From the cell containing the given text, extract its center point as (x, y) coordinate. 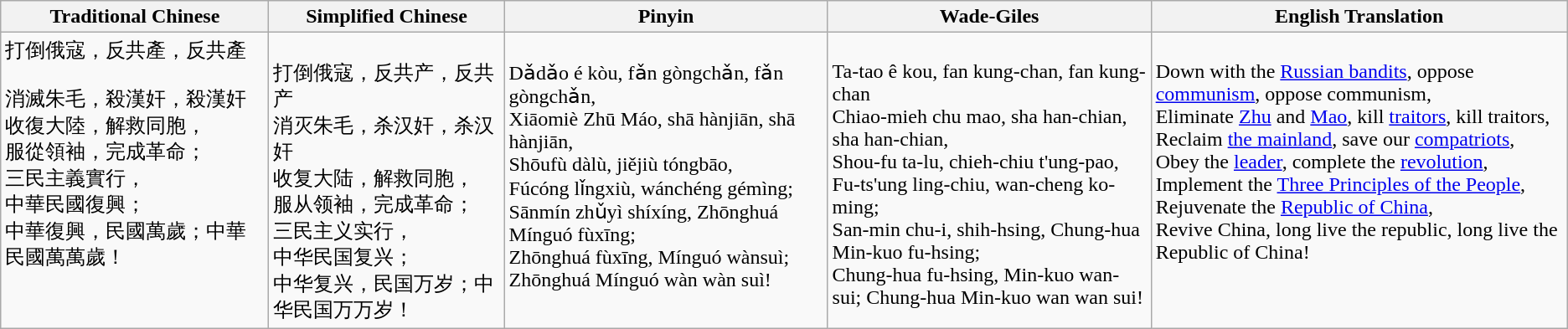
English Translation (1359, 17)
Pinyin (666, 17)
打倒俄寇，反共产，反共产 消灭朱毛，杀汉奸，杀汉奸 收复大陆，解救同胞， 服从领袖，完成革命； 三民主义实行， 中华民国复兴； 中华复兴，民国万岁；中华民国万万岁！ (387, 181)
Wade-Giles (989, 17)
Simplified Chinese (387, 17)
Traditional Chinese (135, 17)
打倒俄寇，反共產，反共產消滅朱毛，殺漢奸，殺漢奸 收復大陸，解救同胞， 服從領袖，完成革命； 三民主義實行， 中華民國復興； 中華復興，民國萬歲；中華民國萬萬歲！ (135, 181)
